From the cell containing the given text, extract its center point as [X, Y] coordinate. 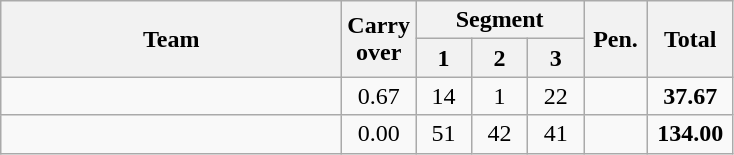
51 [444, 134]
Team [172, 39]
Total [690, 39]
37.67 [690, 96]
Carry over [379, 39]
Pen. [616, 39]
42 [500, 134]
41 [556, 134]
134.00 [690, 134]
Segment [500, 20]
22 [556, 96]
0.67 [379, 96]
2 [500, 58]
3 [556, 58]
14 [444, 96]
0.00 [379, 134]
